Return the [X, Y] coordinate for the center point of the cell that contains the specified text.  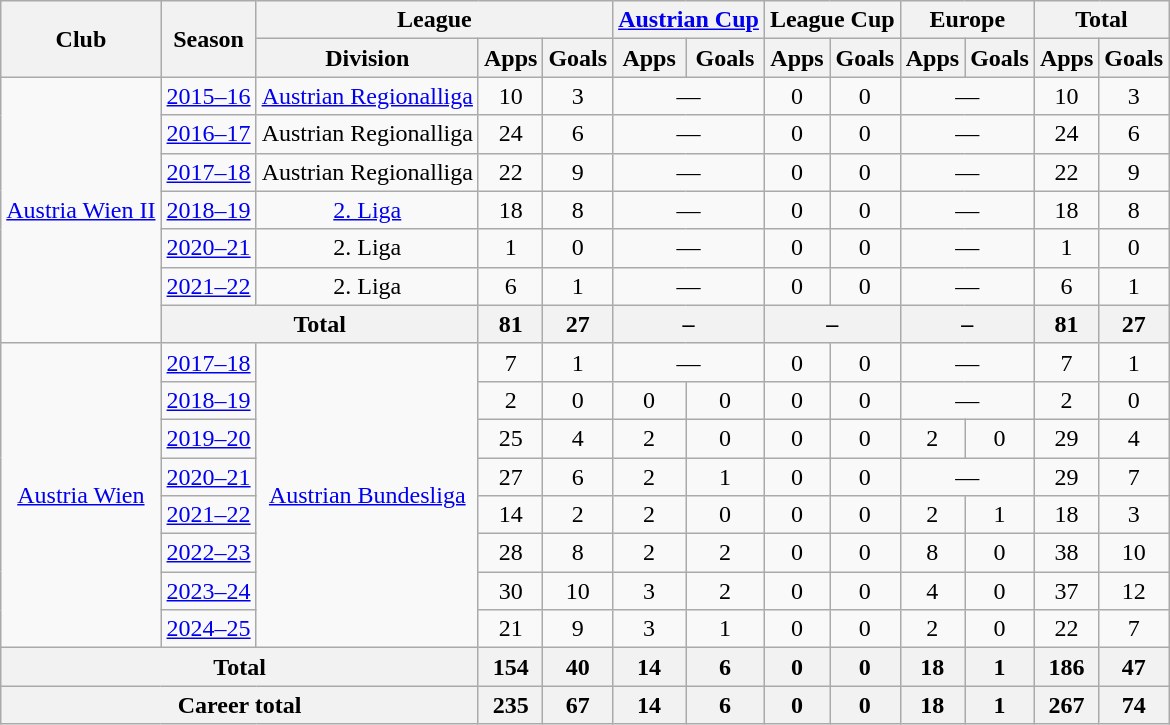
25 [510, 438]
267 [1066, 705]
2015–16 [208, 96]
154 [510, 667]
47 [1134, 667]
2019–20 [208, 438]
League [434, 20]
League Cup [832, 20]
2024–25 [208, 629]
Austria Wien II [81, 210]
74 [1134, 705]
Austria Wien [81, 495]
40 [578, 667]
28 [510, 553]
Division [367, 58]
186 [1066, 667]
2023–24 [208, 591]
21 [510, 629]
30 [510, 591]
235 [510, 705]
Austrian Cup [689, 20]
2016–17 [208, 134]
67 [578, 705]
2022–23 [208, 553]
Season [208, 39]
Austrian Bundesliga [367, 495]
Europe [967, 20]
37 [1066, 591]
Club [81, 39]
38 [1066, 553]
Career total [240, 705]
12 [1134, 591]
